Return [x, y] of the center of cell containing provided text 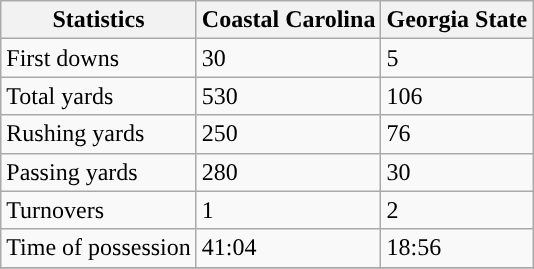
1 [288, 210]
530 [288, 96]
Rushing yards [99, 134]
41:04 [288, 248]
Turnovers [99, 210]
280 [288, 172]
Coastal Carolina [288, 20]
Time of possession [99, 248]
Statistics [99, 20]
First downs [99, 58]
106 [457, 96]
Georgia State [457, 20]
5 [457, 58]
Passing yards [99, 172]
Total yards [99, 96]
76 [457, 134]
18:56 [457, 248]
2 [457, 210]
250 [288, 134]
